Detect which cell encompasses the target text, then output its (X, Y) center coordinate. 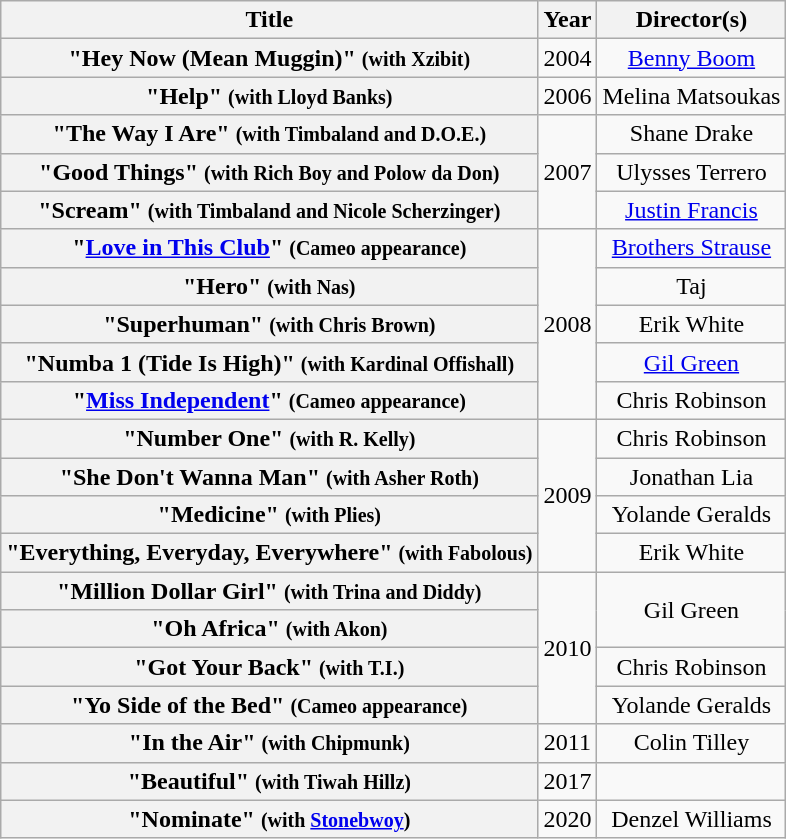
2009 (568, 495)
2008 (568, 324)
Justin Francis (692, 210)
"Scream" (with Timbaland and Nicole Scherzinger) (270, 210)
Shane Drake (692, 134)
"Numba 1 (Tide Is High)" (with Kardinal Offishall) (270, 362)
2007 (568, 172)
2006 (568, 96)
"Everything, Everyday, Everywhere" (with Fabolous) (270, 553)
"Superhuman" (with Chris Brown) (270, 324)
"Love in This Club" (Cameo appearance) (270, 248)
"Miss Independent" (Cameo appearance) (270, 400)
"Medicine" (with Plies) (270, 515)
2010 (568, 648)
"Hey Now (Mean Muggin)" (with Xzibit) (270, 58)
Ulysses Terrero (692, 172)
Brothers Strause (692, 248)
2004 (568, 58)
"Nominate" (with Stonebwoy) (270, 819)
"Help" (with Lloyd Banks) (270, 96)
Melina Matsoukas (692, 96)
Denzel Williams (692, 819)
"Got Your Back" (with T.I.) (270, 667)
2020 (568, 819)
"Hero" (with Nas) (270, 286)
"Yo Side of the Bed" (Cameo appearance) (270, 705)
Taj (692, 286)
"Number One" (with R. Kelly) (270, 438)
"Oh Africa" (with Akon) (270, 629)
2017 (568, 781)
Title (270, 20)
Colin Tilley (692, 743)
"The Way I Are" (with Timbaland and D.O.E.) (270, 134)
Year (568, 20)
Jonathan Lia (692, 477)
"Good Things" (with Rich Boy and Polow da Don) (270, 172)
"She Don't Wanna Man" (with Asher Roth) (270, 477)
Benny Boom (692, 58)
"Beautiful" (with Tiwah Hillz) (270, 781)
Director(s) (692, 20)
"In the Air" (with Chipmunk) (270, 743)
"Million Dollar Girl" (with Trina and Diddy) (270, 591)
2011 (568, 743)
